Pinpoint the cell where the given text exists, returning its [x, y] midpoint coordinate. 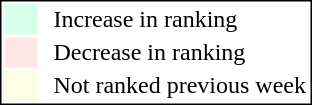
Not ranked previous week [180, 85]
Decrease in ranking [180, 53]
Increase in ranking [180, 19]
